Return (X, Y) of the center of cell containing provided text 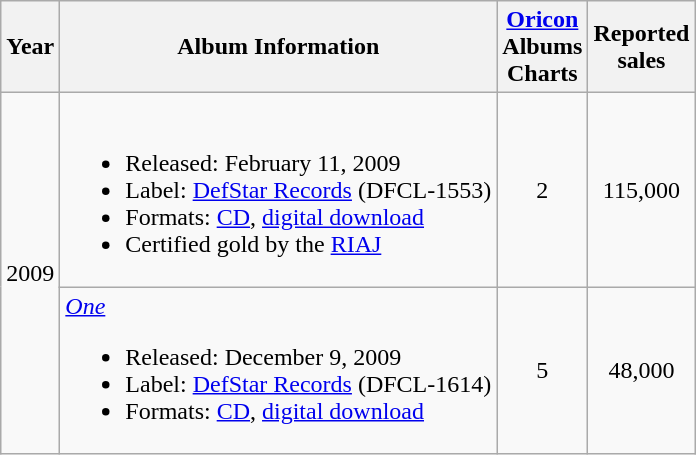
2009 (30, 274)
OriconAlbumsCharts (542, 47)
48,000 (642, 370)
2 (542, 190)
Reportedsales (642, 47)
Year (30, 47)
5 (542, 370)
Album Information (278, 47)
Released: February 11, 2009Label: DefStar Records (DFCL-1553)Formats: CD, digital downloadCertified gold by the RIAJ (278, 190)
OneReleased: December 9, 2009Label: DefStar Records (DFCL-1614)Formats: CD, digital download (278, 370)
115,000 (642, 190)
